Determine the [X, Y] coordinate at the center of the cell enclosing the given text.  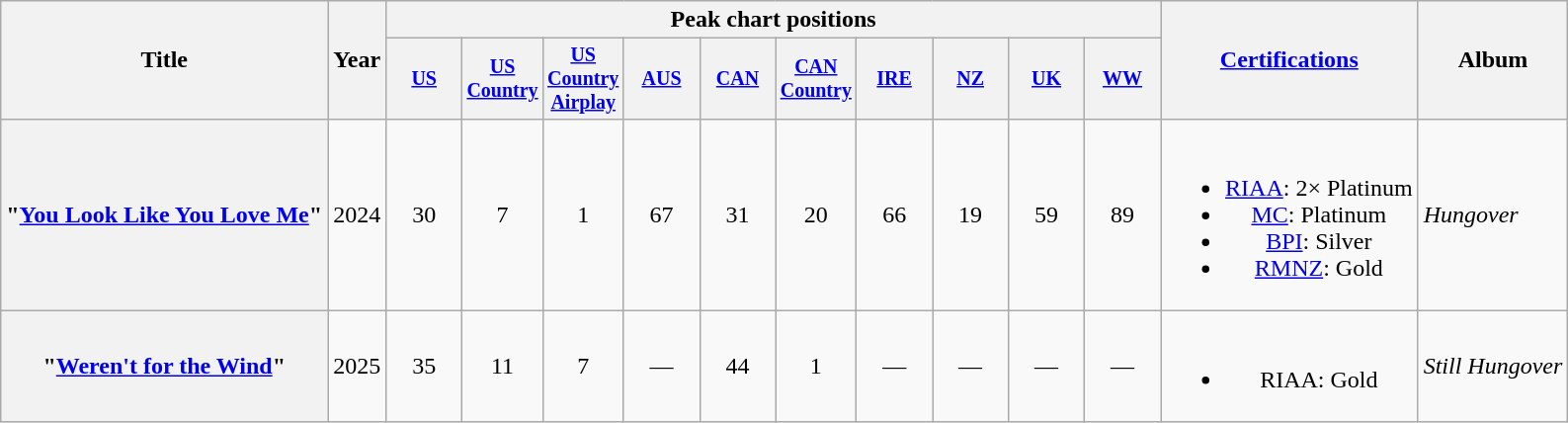
31 [737, 214]
Year [358, 60]
Album [1493, 60]
NZ [970, 79]
Still Hungover [1493, 366]
35 [425, 366]
59 [1047, 214]
US [425, 79]
RIAA: 2× PlatinumMC: PlatinumBPI: SilverRMNZ: Gold [1290, 214]
"You Look Like You Love Me" [164, 214]
AUS [662, 79]
UK [1047, 79]
2024 [358, 214]
Peak chart positions [774, 20]
Hungover [1493, 214]
"Weren't for the Wind" [164, 366]
11 [503, 366]
WW [1122, 79]
CAN [737, 79]
44 [737, 366]
US Country Airplay [583, 79]
CAN Country [816, 79]
67 [662, 214]
US Country [503, 79]
RIAA: Gold [1290, 366]
Title [164, 60]
89 [1122, 214]
2025 [358, 366]
66 [895, 214]
20 [816, 214]
IRE [895, 79]
30 [425, 214]
19 [970, 214]
Certifications [1290, 60]
